Pinpoint the cell where the given text exists, returning its [X, Y] midpoint coordinate. 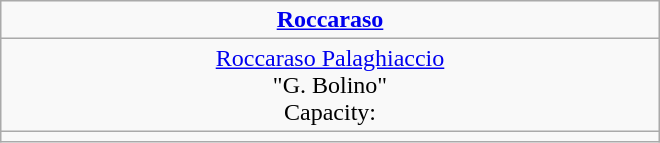
Roccaraso Palaghiaccio"G. Bolino"Capacity: [330, 85]
Roccaraso [330, 20]
